From the cell containing the given text, extract its center point as [x, y] coordinate. 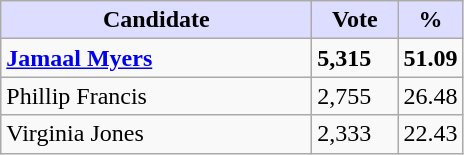
5,315 [355, 58]
2,755 [355, 96]
Phillip Francis [156, 96]
Virginia Jones [156, 134]
Jamaal Myers [156, 58]
22.43 [430, 134]
2,333 [355, 134]
Candidate [156, 20]
26.48 [430, 96]
% [430, 20]
51.09 [430, 58]
Vote [355, 20]
